Find where the given text appears and provide that cell's center as (x, y) coordinate. 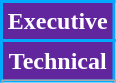
Technical (58, 61)
Executive (58, 22)
